Detect which cell encompasses the target text, then output its (x, y) center coordinate. 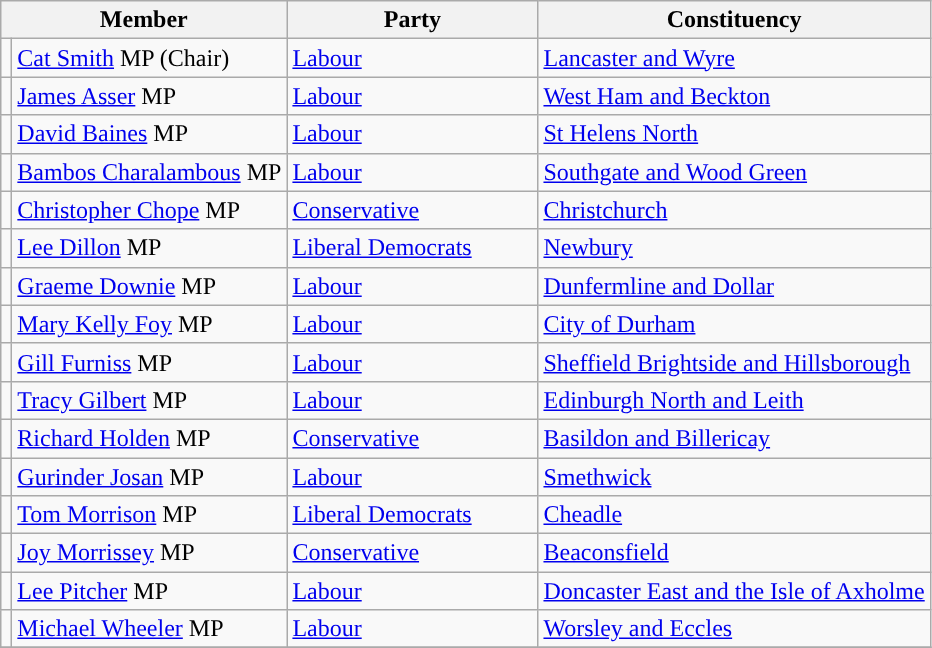
Mary Kelly Foy MP (150, 324)
Gurinder Josan MP (150, 477)
Constituency (734, 20)
Sheffield Brightside and Hillsborough (734, 362)
St Helens North (734, 134)
Joy Morrissey MP (150, 553)
Dunfermline and Dollar (734, 286)
Edinburgh North and Leith (734, 400)
Worsley and Eccles (734, 629)
West Ham and Beckton (734, 96)
Gill Furniss MP (150, 362)
Christopher Chope MP (150, 210)
Beaconsfield (734, 553)
Lancaster and Wyre (734, 58)
David Baines MP (150, 134)
Basildon and Billericay (734, 438)
James Asser MP (150, 96)
Graeme Downie MP (150, 286)
Michael Wheeler MP (150, 629)
Bambos Charalambous MP (150, 172)
Christchurch (734, 210)
Newbury (734, 248)
Doncaster East and the Isle of Axholme (734, 591)
Lee Pitcher MP (150, 591)
Southgate and Wood Green (734, 172)
Cat Smith MP (Chair) (150, 58)
City of Durham (734, 324)
Tracy Gilbert MP (150, 400)
Cheadle (734, 515)
Richard Holden MP (150, 438)
Member (144, 20)
Party (412, 20)
Smethwick (734, 477)
Lee Dillon MP (150, 248)
Tom Morrison MP (150, 515)
